Pinpoint the cell where the given text exists, returning its [x, y] midpoint coordinate. 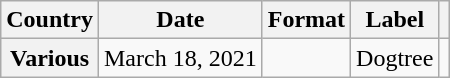
Dogtree [395, 58]
Date [180, 20]
Label [395, 20]
Country [50, 20]
Format [306, 20]
Various [50, 58]
March 18, 2021 [180, 58]
